Find where the given text appears and provide that cell's center as (x, y) coordinate. 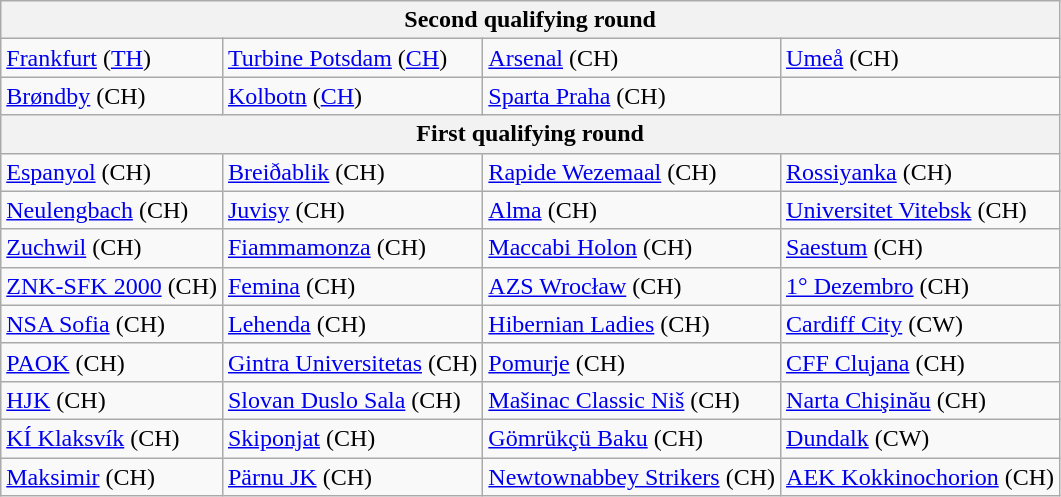
1° Dezembro (CH) (920, 286)
Universitet Vitebsk (CH) (920, 210)
Dundalk (CW) (920, 438)
PAOK (CH) (112, 362)
Brøndby (CH) (112, 96)
Breiðablik (CH) (352, 172)
Maccabi Holon (CH) (632, 248)
ZNK-SFK 2000 (CH) (112, 286)
Alma (CH) (632, 210)
Rapide Wezemaal (CH) (632, 172)
Skiponjat (CH) (352, 438)
HJK (CH) (112, 400)
Mašinac Classic Niš (CH) (632, 400)
First qualifying round (530, 134)
Rossiyanka (CH) (920, 172)
Arsenal (CH) (632, 58)
KÍ Klaksvík (CH) (112, 438)
Gintra Universitetas (CH) (352, 362)
Umeå (CH) (920, 58)
Narta Chişinău (CH) (920, 400)
Fiammamonza (CH) (352, 248)
Sparta Praha (CH) (632, 96)
Newtownabbey Strikers (CH) (632, 477)
Hibernian Ladies (CH) (632, 324)
Femina (CH) (352, 286)
Slovan Duslo Sala (CH) (352, 400)
Lehenda (CH) (352, 324)
Second qualifying round (530, 20)
CFF Clujana (CH) (920, 362)
Pärnu JK (CH) (352, 477)
Gömrükçü Baku (CH) (632, 438)
Maksimir (CH) (112, 477)
Kolbotn (CH) (352, 96)
Zuchwil (CH) (112, 248)
Cardiff City (CW) (920, 324)
Juvisy (CH) (352, 210)
AZS Wrocław (CH) (632, 286)
Pomurje (CH) (632, 362)
Saestum (CH) (920, 248)
AEK Kokkinochorion (CH) (920, 477)
Espanyol (CH) (112, 172)
Turbine Potsdam (CH) (352, 58)
Neulengbach (CH) (112, 210)
NSA Sofia (CH) (112, 324)
Frankfurt (TH) (112, 58)
